Scan for the cell matching the given text and deliver its (X, Y) coordinate at center. 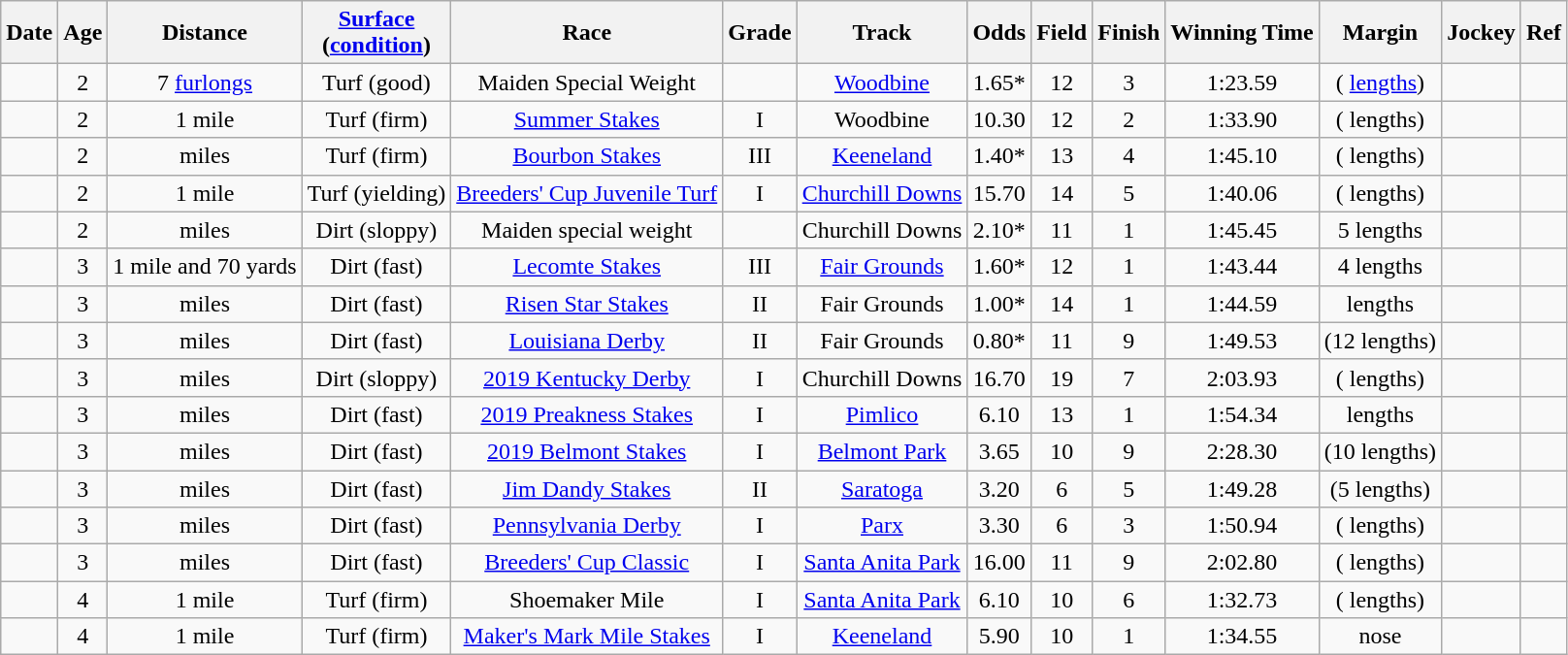
10.30 (999, 119)
Saratoga (882, 488)
1:45.10 (1242, 156)
(12 lengths) (1380, 341)
Turf (yielding) (376, 193)
3.65 (999, 451)
Louisiana Derby (587, 341)
Maker's Mark Mile Stakes (587, 637)
1:49.28 (1242, 488)
3.20 (999, 488)
(10 lengths) (1380, 451)
Belmont Park (882, 451)
Risen Star Stakes (587, 304)
2:02.80 (1242, 563)
Maiden special weight (587, 230)
Race (587, 33)
Parx (882, 526)
5 lengths (1380, 230)
Jim Dandy Stakes (587, 488)
Date (29, 33)
0.80* (999, 341)
Summer Stakes (587, 119)
1:44.59 (1242, 304)
1:33.90 (1242, 119)
Field (1062, 33)
7 furlongs (205, 82)
(5 lengths) (1380, 488)
Shoemaker Mile (587, 600)
5.90 (999, 637)
Bourbon Stakes (587, 156)
Winning Time (1242, 33)
7 (1129, 377)
1:32.73 (1242, 600)
1.60* (999, 267)
1:49.53 (1242, 341)
Breeders' Cup Classic (587, 563)
Ref (1543, 33)
1:23.59 (1242, 82)
Margin (1380, 33)
Lecomte Stakes (587, 267)
16.70 (999, 377)
1.65* (999, 82)
Turf (good) (376, 82)
Distance (205, 33)
1:54.34 (1242, 414)
4 lengths (1380, 267)
2:03.93 (1242, 377)
16.00 (999, 563)
1:43.44 (1242, 267)
1 mile and 70 yards (205, 267)
2.10* (999, 230)
nose (1380, 637)
Age (83, 33)
1:45.45 (1242, 230)
Finish (1129, 33)
2:28.30 (1242, 451)
3.30 (999, 526)
1.40* (999, 156)
Track (882, 33)
Pimlico (882, 414)
15.70 (999, 193)
1:40.06 (1242, 193)
1:50.94 (1242, 526)
Jockey (1482, 33)
Surface(condition) (376, 33)
Pennsylvania Derby (587, 526)
1.00* (999, 304)
Grade (760, 33)
19 (1062, 377)
Breeders' Cup Juvenile Turf (587, 193)
1:34.55 (1242, 637)
2019 Belmont Stakes (587, 451)
2019 Preakness Stakes (587, 414)
Odds (999, 33)
Maiden Special Weight (587, 82)
2019 Kentucky Derby (587, 377)
